Provide the (X, Y) coordinate of the cell's center where the given text is located.  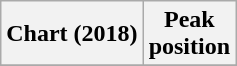
Chart (2018) (72, 34)
Peakposition (189, 34)
